Output the [X, Y] coordinate of the center of the cell containing the given text.  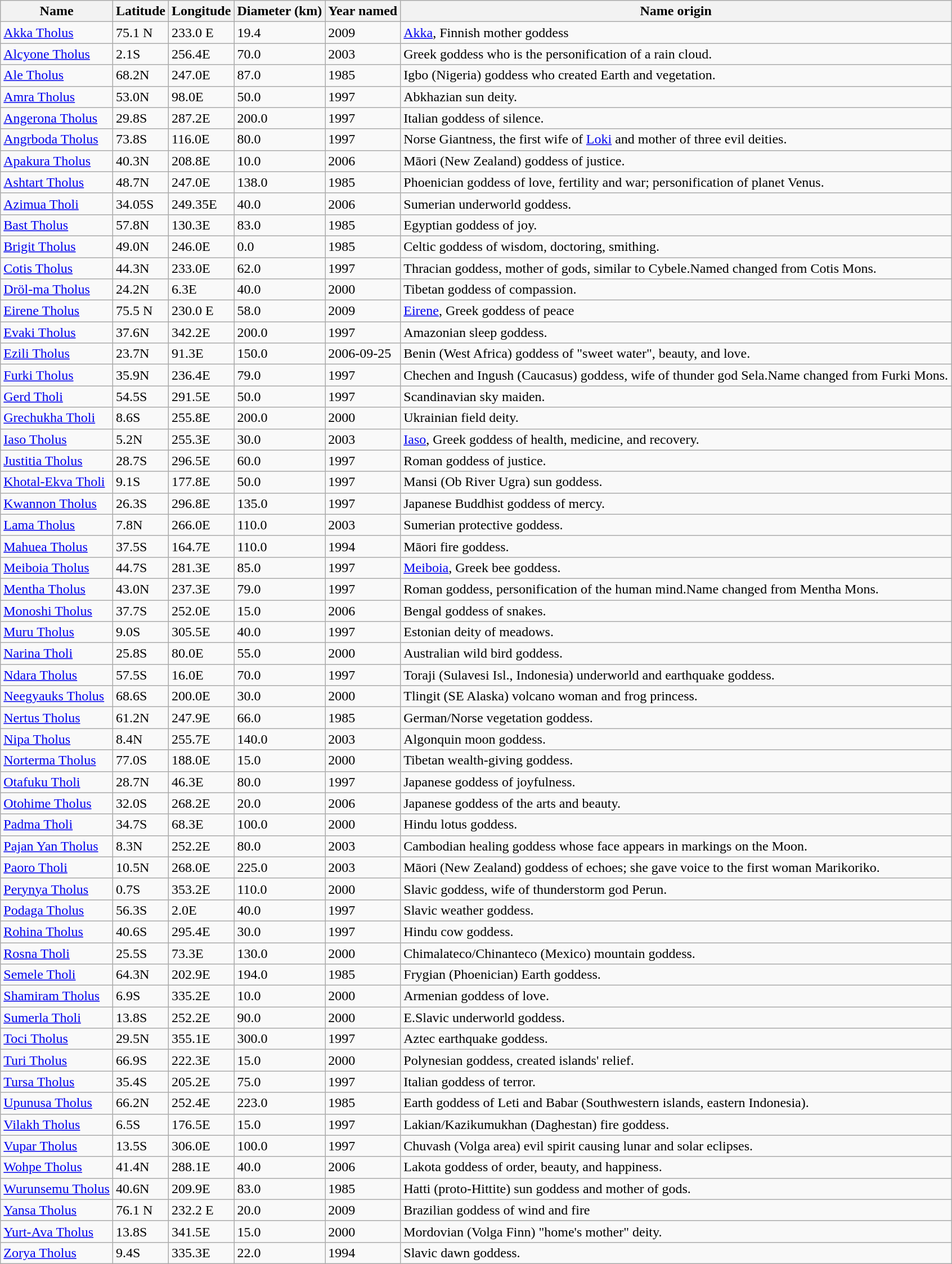
37.5S [141, 546]
73.3E [201, 953]
237.3E [201, 589]
49.0N [141, 246]
Toraji (Sulavesi Isl., Indonesia) underworld and earthquake goddess. [676, 675]
Ukrainian field deity. [676, 418]
150.0 [280, 354]
Year named [363, 11]
256.4E [201, 54]
68.6S [141, 696]
268.2E [201, 803]
306.0E [201, 1146]
Latitude [141, 11]
Rohina Tholus [57, 932]
Chuvash (Volga area) evil spirit causing lunar and solar eclipses. [676, 1146]
Italian goddess of terror. [676, 1082]
Vilakh Tholus [57, 1124]
Japanese Buddhist goddess of mercy. [676, 503]
Ezili Tholus [57, 354]
Tibetan wealth-giving goddess. [676, 761]
48.7N [141, 182]
Upunusa Tholus [57, 1103]
Longitude [201, 11]
91.3E [201, 354]
Tlingit (SE Alaska) volcano woman and frog princess. [676, 696]
Iaso Tholus [57, 439]
66.9S [141, 1060]
8.3N [141, 846]
Cambodian healing goddess whose face appears in markings on the Moon. [676, 846]
Dröl-ma Tholus [57, 290]
116.0E [201, 140]
233.0 E [201, 33]
266.0E [201, 525]
205.2E [201, 1082]
Egyptian goddess of joy. [676, 225]
28.7S [141, 461]
Polynesian goddess, created islands' relief. [676, 1060]
60.0 [280, 461]
194.0 [280, 975]
58.0 [280, 311]
56.3S [141, 910]
54.5S [141, 397]
Slavic weather goddess. [676, 910]
Nertus Tholus [57, 718]
Algonquin moon goddess. [676, 739]
Ale Tholus [57, 75]
73.8S [141, 140]
Narina Tholi [57, 654]
44.3N [141, 268]
2006-09-25 [363, 354]
2.1S [141, 54]
Norse Giantness, the first wife of Loki and mother of three evil deities. [676, 140]
46.3E [201, 782]
29.8S [141, 118]
335.3E [201, 1253]
Estonian deity of meadows. [676, 632]
Otafuku Tholi [57, 782]
Benin (West Africa) goddess of "sweet water", beauty, and love. [676, 354]
85.0 [280, 568]
German/Norse vegetation goddess. [676, 718]
249.35E [201, 204]
Slavic goddess, wife of thunderstorm god Perun. [676, 889]
Slavic dawn goddess. [676, 1253]
Rosna Tholi [57, 953]
200.0E [201, 696]
Kwannon Tholus [57, 503]
188.0E [201, 761]
43.0N [141, 589]
53.0N [141, 97]
Brazilian goddess of wind and fire [676, 1210]
75.1 N [141, 33]
25.8S [141, 654]
225.0 [280, 867]
Scandinavian sky maiden. [676, 397]
Akka Tholus [57, 33]
40.6S [141, 932]
246.0E [201, 246]
Angerona Tholus [57, 118]
Shamiram Tholus [57, 996]
232.2 E [201, 1210]
296.8E [201, 503]
19.4 [280, 33]
75.0 [280, 1082]
40.6N [141, 1189]
6.5S [141, 1124]
Perynya Tholus [57, 889]
Mordovian (Volga Finn) "home's mother" deity. [676, 1231]
75.5 N [141, 311]
Ndara Tholus [57, 675]
287.2E [201, 118]
Wurunsemu Tholus [57, 1189]
Sumerla Tholi [57, 1018]
0.7S [141, 889]
Ashtart Tholus [57, 182]
288.1E [201, 1167]
233.0E [201, 268]
177.8E [201, 482]
Igbo (Nigeria) goddess who created Earth and vegetation. [676, 75]
E.Slavic underworld goddess. [676, 1018]
202.9E [201, 975]
Apakura Tholus [57, 161]
Hindu lotus goddess. [676, 825]
Muru Tholus [57, 632]
Tibetan goddess of compassion. [676, 290]
Brigit Tholus [57, 246]
Podaga Tholus [57, 910]
Vupar Tholus [57, 1146]
Tursa Tholus [57, 1082]
Azimua Tholi [57, 204]
Toci Tholus [57, 1039]
Paoro Tholi [57, 867]
26.3S [141, 503]
Furki Tholus [57, 375]
34.7S [141, 825]
35.9N [141, 375]
Sumerian underworld goddess. [676, 204]
9.4S [141, 1253]
176.5E [201, 1124]
Eirene, Greek goddess of peace [676, 311]
Grechukha Tholi [57, 418]
9.1S [141, 482]
Japanese goddess of the arts and beauty. [676, 803]
Monoshi Tholus [57, 610]
140.0 [280, 739]
28.7N [141, 782]
Justitia Tholus [57, 461]
Eirene Tholus [57, 311]
6.9S [141, 996]
222.3E [201, 1060]
Alcyone Tholus [57, 54]
164.7E [201, 546]
Frygian (Phoenician) Earth goddess. [676, 975]
255.8E [201, 418]
130.0 [280, 953]
138.0 [280, 182]
Mahuea Tholus [57, 546]
Australian wild bird goddess. [676, 654]
37.7S [141, 610]
Khotal-Ekva Tholi [57, 482]
Bengal goddess of snakes. [676, 610]
55.0 [280, 654]
16.0E [201, 675]
13.5S [141, 1146]
305.5E [201, 632]
296.5E [201, 461]
255.7E [201, 739]
68.3E [201, 825]
24.2N [141, 290]
40.3N [141, 161]
236.4E [201, 375]
130.3E [201, 225]
Otohime Tholus [57, 803]
247.9E [201, 718]
Lama Tholus [57, 525]
281.3E [201, 568]
62.0 [280, 268]
76.1 N [141, 1210]
61.2N [141, 718]
Padma Tholi [57, 825]
Hindu cow goddess. [676, 932]
Gerd Tholi [57, 397]
Māori fire goddess. [676, 546]
341.5E [201, 1231]
Norterma Tholus [57, 761]
Chimalateco/Chinanteco (Mexico) mountain goddess. [676, 953]
Yansa Tholus [57, 1210]
Chechen and Ingush (Caucasus) goddess, wife of thunder god Sela.Name changed from Furki Mons. [676, 375]
135.0 [280, 503]
35.4S [141, 1082]
5.2N [141, 439]
2.0E [201, 910]
29.5N [141, 1039]
Meiboia, Greek bee goddess. [676, 568]
25.5S [141, 953]
10.5N [141, 867]
Earth goddess of Leti and Babar (Southwestern islands, eastern Indonesia). [676, 1103]
355.1E [201, 1039]
87.0 [280, 75]
Semele Tholi [57, 975]
Hatti (proto-Hittite) sun goddess and mother of gods. [676, 1189]
57.8N [141, 225]
98.0E [201, 97]
Cotis Tholus [57, 268]
Armenian goddess of love. [676, 996]
37.6N [141, 332]
32.0S [141, 803]
Diameter (km) [280, 11]
66.2N [141, 1103]
209.9E [201, 1189]
Amra Tholus [57, 97]
Zorya Tholus [57, 1253]
Mentha Tholus [57, 589]
353.2E [201, 889]
Thracian goddess, mother of gods, similar to Cybele.Named changed from Cotis Mons. [676, 268]
66.0 [280, 718]
Iaso, Greek goddess of health, medicine, and recovery. [676, 439]
Celtic goddess of wisdom, doctoring, smithing. [676, 246]
Bast Tholus [57, 225]
77.0S [141, 761]
Pajan Yan Tholus [57, 846]
64.3N [141, 975]
Japanese goddess of joyfulness. [676, 782]
Name origin [676, 11]
8.4N [141, 739]
223.0 [280, 1103]
Māori (New Zealand) goddess of justice. [676, 161]
Roman goddess of justice. [676, 461]
6.3E [201, 290]
22.0 [280, 1253]
8.6S [141, 418]
Mansi (Ob River Ugra) sun goddess. [676, 482]
Abkhazian sun deity. [676, 97]
7.8N [141, 525]
Neegyauks Tholus [57, 696]
252.0E [201, 610]
Turi Tholus [57, 1060]
80.0E [201, 654]
Amazonian sleep goddess. [676, 332]
34.05S [141, 204]
Meiboia Tholus [57, 568]
Italian goddess of silence. [676, 118]
268.0E [201, 867]
335.2E [201, 996]
68.2N [141, 75]
Evaki Tholus [57, 332]
41.4N [141, 1167]
295.4E [201, 932]
Name [57, 11]
9.0S [141, 632]
300.0 [280, 1039]
230.0 E [201, 311]
0.0 [280, 246]
208.8E [201, 161]
23.7N [141, 354]
Akka, Finnish mother goddess [676, 33]
Phoenician goddess of love, fertility and war; personification of planet Venus. [676, 182]
291.5E [201, 397]
Wohpe Tholus [57, 1167]
Lakota goddess of order, beauty, and happiness. [676, 1167]
Yurt-Ava Tholus [57, 1231]
Aztec earthquake goddess. [676, 1039]
90.0 [280, 1018]
Sumerian protective goddess. [676, 525]
255.3E [201, 439]
Greek goddess who is the personification of a rain cloud. [676, 54]
252.4E [201, 1103]
Nipa Tholus [57, 739]
57.5S [141, 675]
342.2E [201, 332]
Angrboda Tholus [57, 140]
44.7S [141, 568]
Māori (New Zealand) goddess of echoes; she gave voice to the first woman Marikoriko. [676, 867]
Roman goddess, personification of the human mind.Name changed from Mentha Mons. [676, 589]
Lakian/Kazikumukhan (Daghestan) fire goddess. [676, 1124]
